Return (X, Y) of the center of cell containing provided text 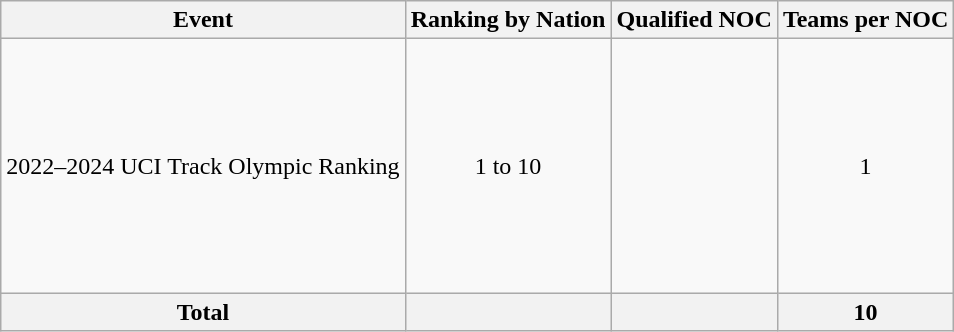
1 to 10 (508, 166)
Teams per NOC (865, 20)
1 (865, 166)
Event (203, 20)
2022–2024 UCI Track Olympic Ranking (203, 166)
10 (865, 312)
Ranking by Nation (508, 20)
Total (203, 312)
Qualified NOC (694, 20)
